Return [X, Y] of the center of cell containing provided text 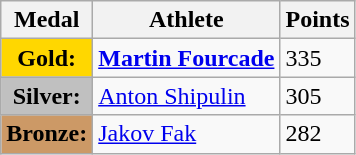
Bronze: [47, 134]
Anton Shipulin [186, 96]
Jakov Fak [186, 134]
Points [318, 20]
335 [318, 58]
Gold: [47, 58]
Athlete [186, 20]
282 [318, 134]
Silver: [47, 96]
Martin Fourcade [186, 58]
Medal [47, 20]
305 [318, 96]
